Search for the cell housing the specified text and yield its (x, y) center coordinate. 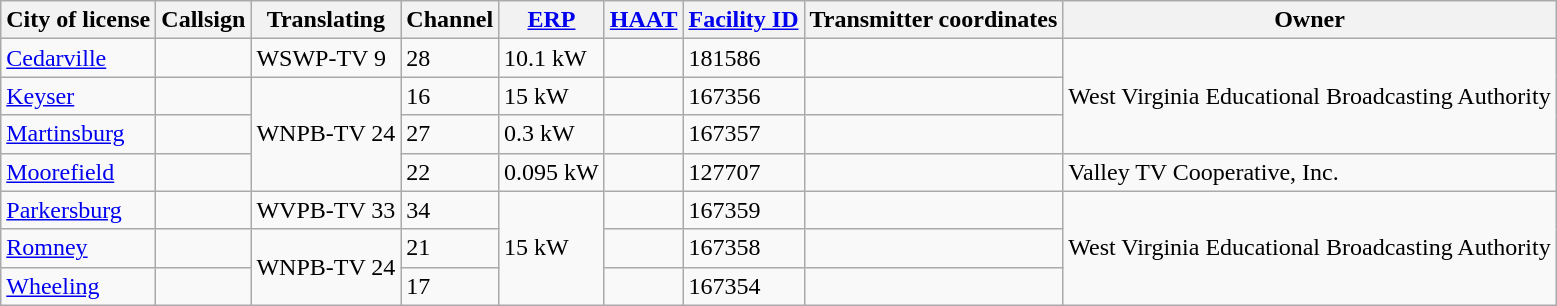
28 (450, 58)
127707 (744, 172)
Translating (326, 20)
Parkersburg (78, 210)
HAAT (644, 20)
Martinsburg (78, 134)
17 (450, 286)
Romney (78, 248)
Owner (1310, 20)
167356 (744, 96)
0.3 kW (552, 134)
27 (450, 134)
167359 (744, 210)
ERP (552, 20)
Transmitter coordinates (934, 20)
181586 (744, 58)
22 (450, 172)
Keyser (78, 96)
Moorefield (78, 172)
WSWP-TV 9 (326, 58)
21 (450, 248)
167354 (744, 286)
Wheeling (78, 286)
Channel (450, 20)
Cedarville (78, 58)
167358 (744, 248)
Valley TV Cooperative, Inc. (1310, 172)
City of license (78, 20)
0.095 kW (552, 172)
Callsign (204, 20)
10.1 kW (552, 58)
34 (450, 210)
16 (450, 96)
WVPB-TV 33 (326, 210)
Facility ID (744, 20)
167357 (744, 134)
